Scan for the cell matching the given text and deliver its (X, Y) coordinate at center. 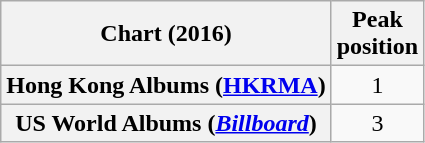
Hong Kong Albums (HKRMA) (166, 85)
US World Albums (Billboard) (166, 123)
1 (377, 85)
Chart (2016) (166, 34)
Peakposition (377, 34)
3 (377, 123)
